Determine the [x, y] coordinate at the center of the cell enclosing the given text.  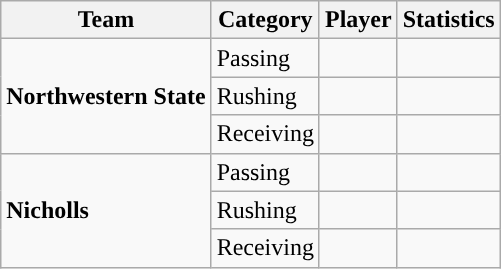
Statistics [448, 20]
Category [265, 20]
Player [358, 20]
Nicholls [106, 210]
Northwestern State [106, 96]
Team [106, 20]
